Locate the cell with the specified text and output its [x, y] center coordinate. 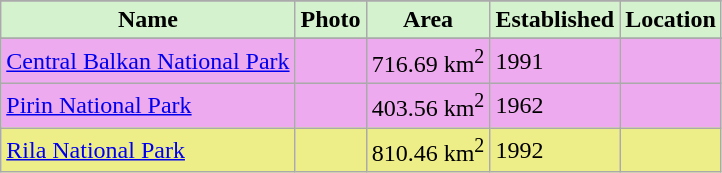
Area [428, 20]
Pirin National Park [148, 106]
1992 [555, 150]
1991 [555, 62]
810.46 km2 [428, 150]
Location [671, 20]
Central Balkan National Park [148, 62]
Established [555, 20]
403.56 km2 [428, 106]
1962 [555, 106]
Rila National Park [148, 150]
Photo [330, 20]
716.69 km2 [428, 62]
Name [148, 20]
